Find where the given text appears and provide that cell's center as [X, Y] coordinate. 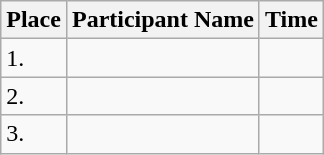
1. [34, 58]
2. [34, 96]
Participant Name [162, 20]
3. [34, 134]
Place [34, 20]
Time [291, 20]
